Output the [x, y] coordinate of the center of the cell containing the given text.  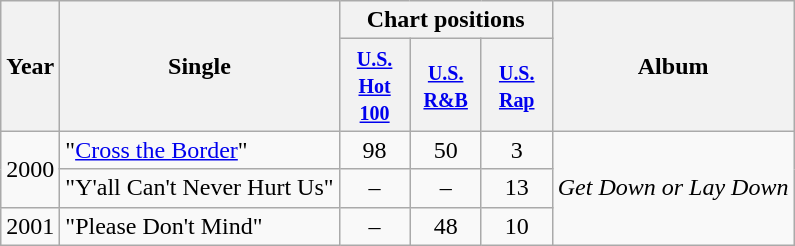
"Cross the Border" [200, 150]
98 [374, 150]
10 [516, 226]
48 [446, 226]
U.S. Rap [516, 85]
Get Down or Lay Down [673, 188]
Year [30, 66]
U.S. Hot 100 [374, 85]
Single [200, 66]
Chart positions [446, 20]
50 [446, 150]
2001 [30, 226]
"Please Don't Mind" [200, 226]
Album [673, 66]
13 [516, 188]
"Y'all Can't Never Hurt Us" [200, 188]
U.S. R&B [446, 85]
2000 [30, 169]
3 [516, 150]
